Provide the [x, y] coordinate of the cell's center where the given text is located.  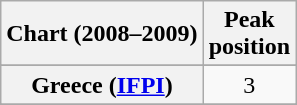
Greece (IFPI) [102, 85]
3 [249, 85]
Peakposition [249, 34]
Chart (2008–2009) [102, 34]
